Determine the (X, Y) coordinate at the center of the cell enclosing the given text.  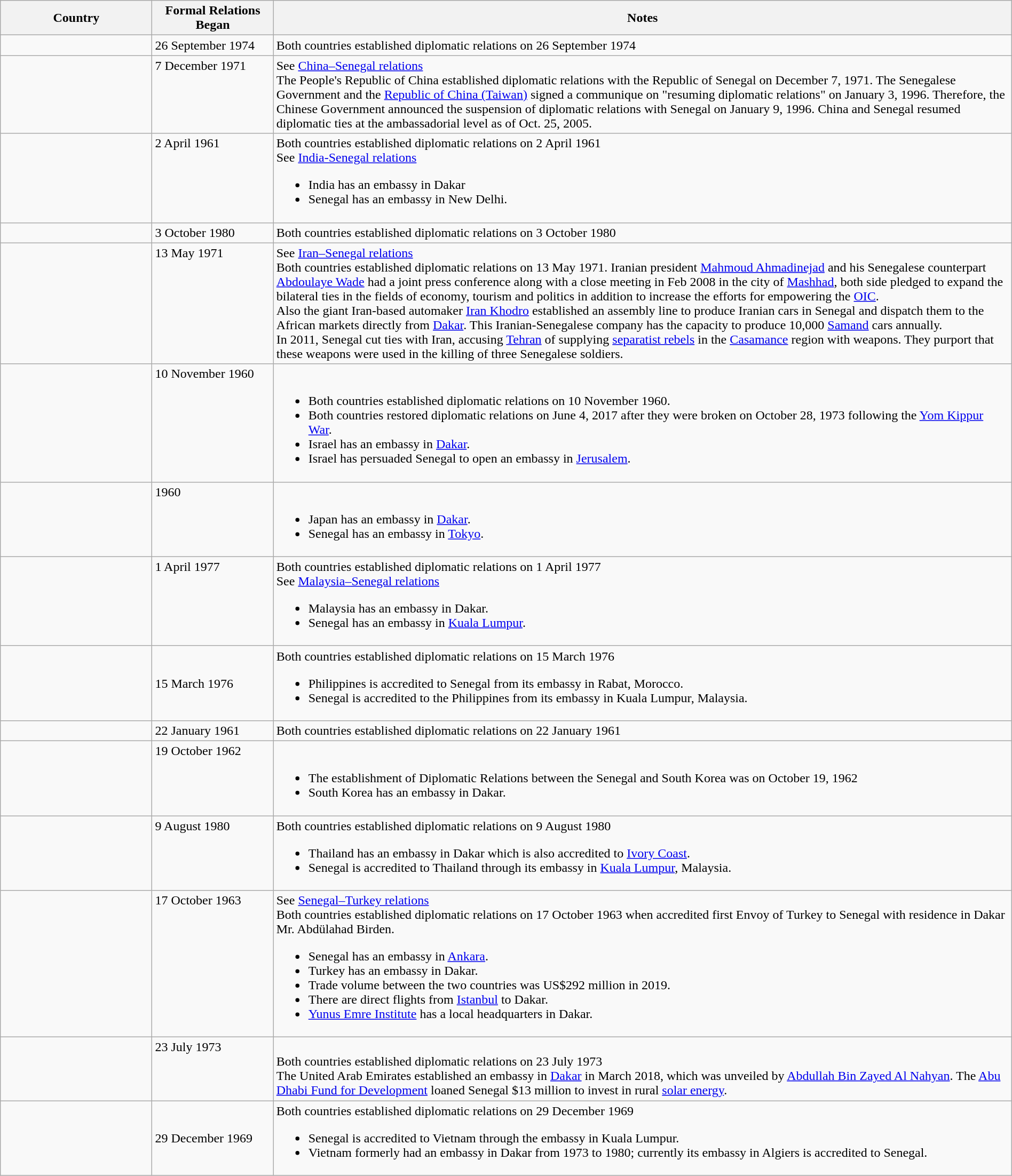
The establishment of Diplomatic Relations between the Senegal and South Korea was on October 19, 1962South Korea has an embassy in Dakar. (643, 778)
26 September 1974 (212, 45)
Both countries established diplomatic relations on 3 October 1980 (643, 233)
19 October 1962 (212, 778)
Country (76, 18)
Japan has an embassy in Dakar.Senegal has an embassy in Tokyo. (643, 519)
1 April 1977 (212, 601)
Both countries established diplomatic relations on 26 September 1974 (643, 45)
13 May 1971 (212, 303)
22 January 1961 (212, 730)
3 October 1980 (212, 233)
23 July 1973 (212, 1069)
9 August 1980 (212, 853)
2 April 1961 (212, 178)
29 December 1969 (212, 1138)
15 March 1976 (212, 683)
7 December 1971 (212, 94)
Both countries established diplomatic relations on 22 January 1961 (643, 730)
1960 (212, 519)
Formal Relations Began (212, 18)
17 October 1963 (212, 964)
Notes (643, 18)
10 November 1960 (212, 423)
